Return (x, y) of the center of cell containing provided text 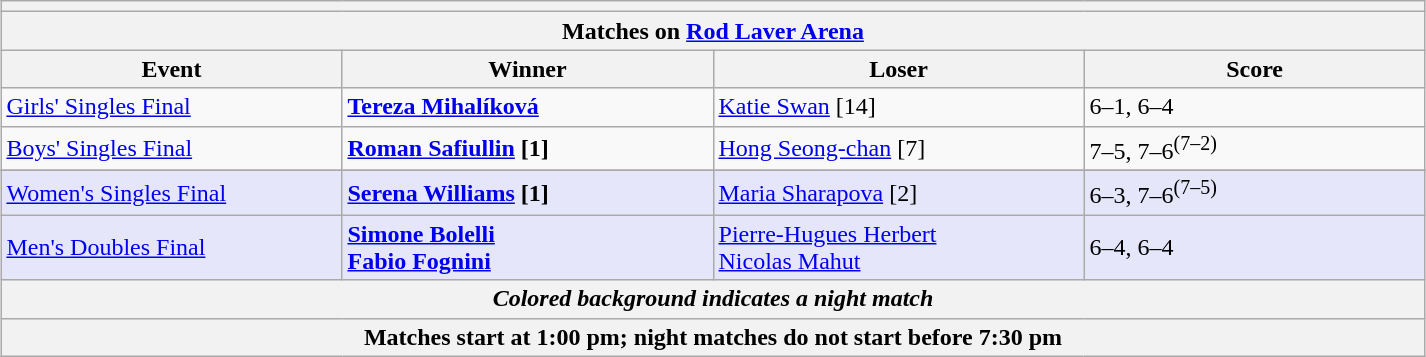
Roman Safiullin [1] (528, 148)
Event (172, 69)
Boys' Singles Final (172, 148)
Maria Sharapova [2] (898, 194)
Hong Seong-chan [7] (898, 148)
Score (1254, 69)
6–3, 7–6(7–5) (1254, 194)
7–5, 7–6(7–2) (1254, 148)
Girls' Singles Final (172, 107)
Tereza Mihalíková (528, 107)
Matches on Rod Laver Arena (713, 31)
Katie Swan [14] (898, 107)
Matches start at 1:00 pm; night matches do not start before 7:30 pm (713, 337)
Women's Singles Final (172, 194)
Simone Bolelli Fabio Fognini (528, 248)
Pierre-Hugues Herbert Nicolas Mahut (898, 248)
Men's Doubles Final (172, 248)
6–4, 6–4 (1254, 248)
Colored background indicates a night match (713, 299)
Winner (528, 69)
Serena Williams [1] (528, 194)
6–1, 6–4 (1254, 107)
Loser (898, 69)
